Return the (x, y) coordinate for the center point of the cell that contains the specified text.  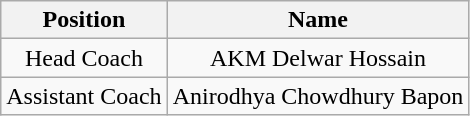
Anirodhya Chowdhury Bapon (318, 96)
Head Coach (84, 58)
Position (84, 20)
Assistant Coach (84, 96)
AKM Delwar Hossain (318, 58)
Name (318, 20)
